Detect which cell encompasses the target text, then output its [X, Y] center coordinate. 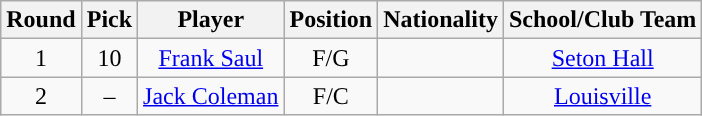
Player [211, 20]
10 [109, 58]
1 [41, 58]
Round [41, 20]
Position [331, 20]
– [109, 96]
2 [41, 96]
School/Club Team [602, 20]
Jack Coleman [211, 96]
Nationality [441, 20]
F/G [331, 58]
F/C [331, 96]
Seton Hall [602, 58]
Pick [109, 20]
Louisville [602, 96]
Frank Saul [211, 58]
